Pinpoint the cell where the given text exists, returning its (X, Y) midpoint coordinate. 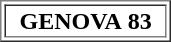
GENOVA 83 (85, 20)
